Return (x, y) of the center of cell containing provided text 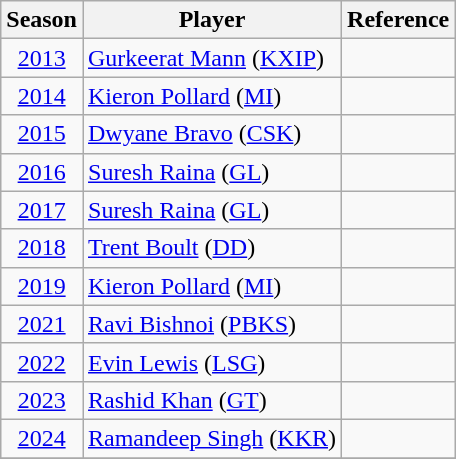
Reference (398, 20)
2013 (42, 58)
2023 (42, 400)
2014 (42, 96)
2021 (42, 324)
Ravi Bishnoi (PBKS) (212, 324)
2015 (42, 134)
Evin Lewis (LSG) (212, 362)
Ramandeep Singh (KKR) (212, 438)
2017 (42, 210)
2016 (42, 172)
Dwyane Bravo (CSK) (212, 134)
Player (212, 20)
2018 (42, 248)
Rashid Khan (GT) (212, 400)
Gurkeerat Mann (KXIP) (212, 58)
2022 (42, 362)
Trent Boult (DD) (212, 248)
Season (42, 20)
2024 (42, 438)
2019 (42, 286)
